Identify which cell holds the provided text, then report its [x, y] central coordinate. 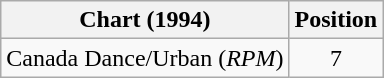
7 [336, 58]
Canada Dance/Urban (RPM) [145, 58]
Position [336, 20]
Chart (1994) [145, 20]
